Find where the given text appears and provide that cell's center as (X, Y) coordinate. 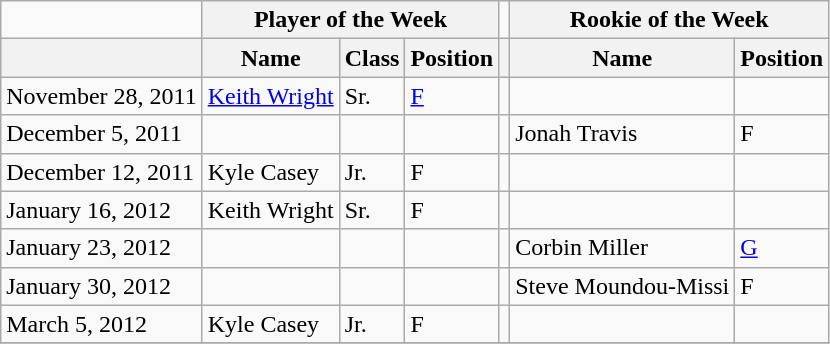
Corbin Miller (622, 248)
November 28, 2011 (102, 96)
G (782, 248)
Steve Moundou-Missi (622, 286)
Class (372, 58)
January 16, 2012 (102, 210)
Jonah Travis (622, 134)
December 5, 2011 (102, 134)
December 12, 2011 (102, 172)
Rookie of the Week (670, 20)
March 5, 2012 (102, 324)
Player of the Week (350, 20)
January 30, 2012 (102, 286)
January 23, 2012 (102, 248)
